Identify which cell holds the provided text, then report its (X, Y) central coordinate. 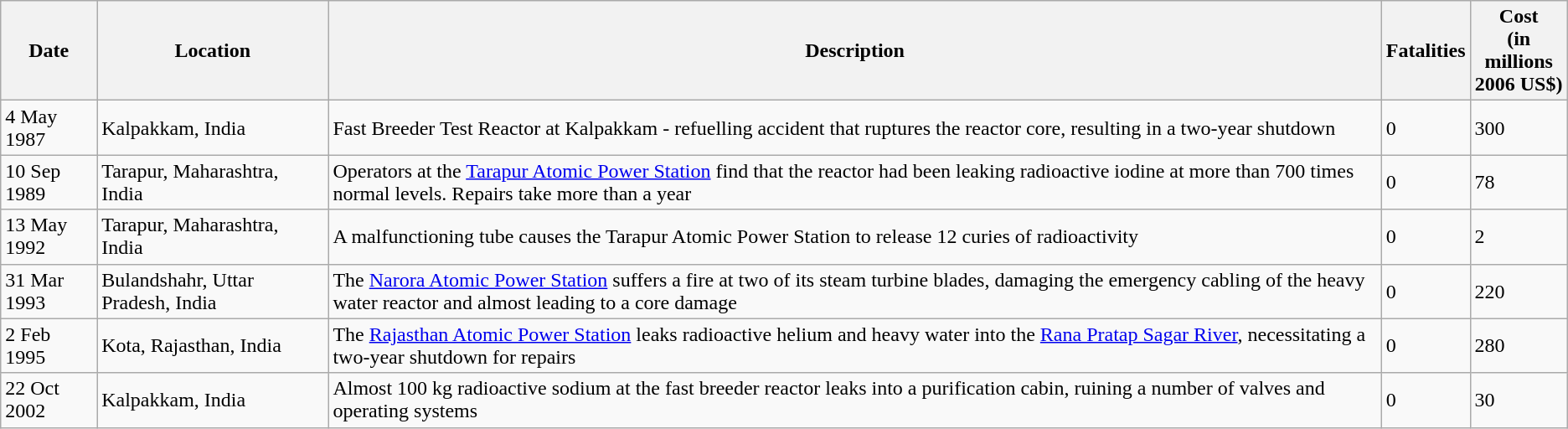
Cost (in millions 2006 US$) (1519, 50)
Fatalities (1426, 50)
280 (1519, 345)
13 May 1992 (49, 236)
A malfunctioning tube causes the Tarapur Atomic Power Station to release 12 curies of radioactivity (854, 236)
Almost 100 kg radioactive sodium at the fast breeder reactor leaks into a purification cabin, ruining a number of valves and operating systems (854, 401)
10 Sep 1989 (49, 183)
Bulandshahr, Uttar Pradesh, India (213, 292)
Fast Breeder Test Reactor at Kalpakkam - refuelling accident that ruptures the reactor core, resulting in a two-year shutdown (854, 127)
300 (1519, 127)
31 Mar 1993 (49, 292)
220 (1519, 292)
2 (1519, 236)
Kota, Rajasthan, India (213, 345)
Date (49, 50)
Location (213, 50)
78 (1519, 183)
30 (1519, 401)
22 Oct 2002 (49, 401)
Description (854, 50)
4 May 1987 (49, 127)
2 Feb 1995 (49, 345)
